Find where the given text appears and provide that cell's center as [X, Y] coordinate. 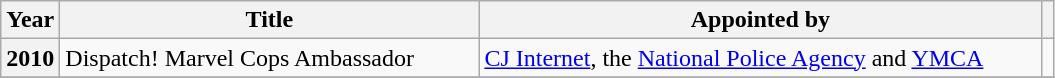
Year [30, 20]
CJ Internet, the National Police Agency and YMCA [760, 58]
Appointed by [760, 20]
2010 [30, 58]
Title [270, 20]
Dispatch! Marvel Cops Ambassador [270, 58]
